Identify which cell holds the provided text, then report its [X, Y] central coordinate. 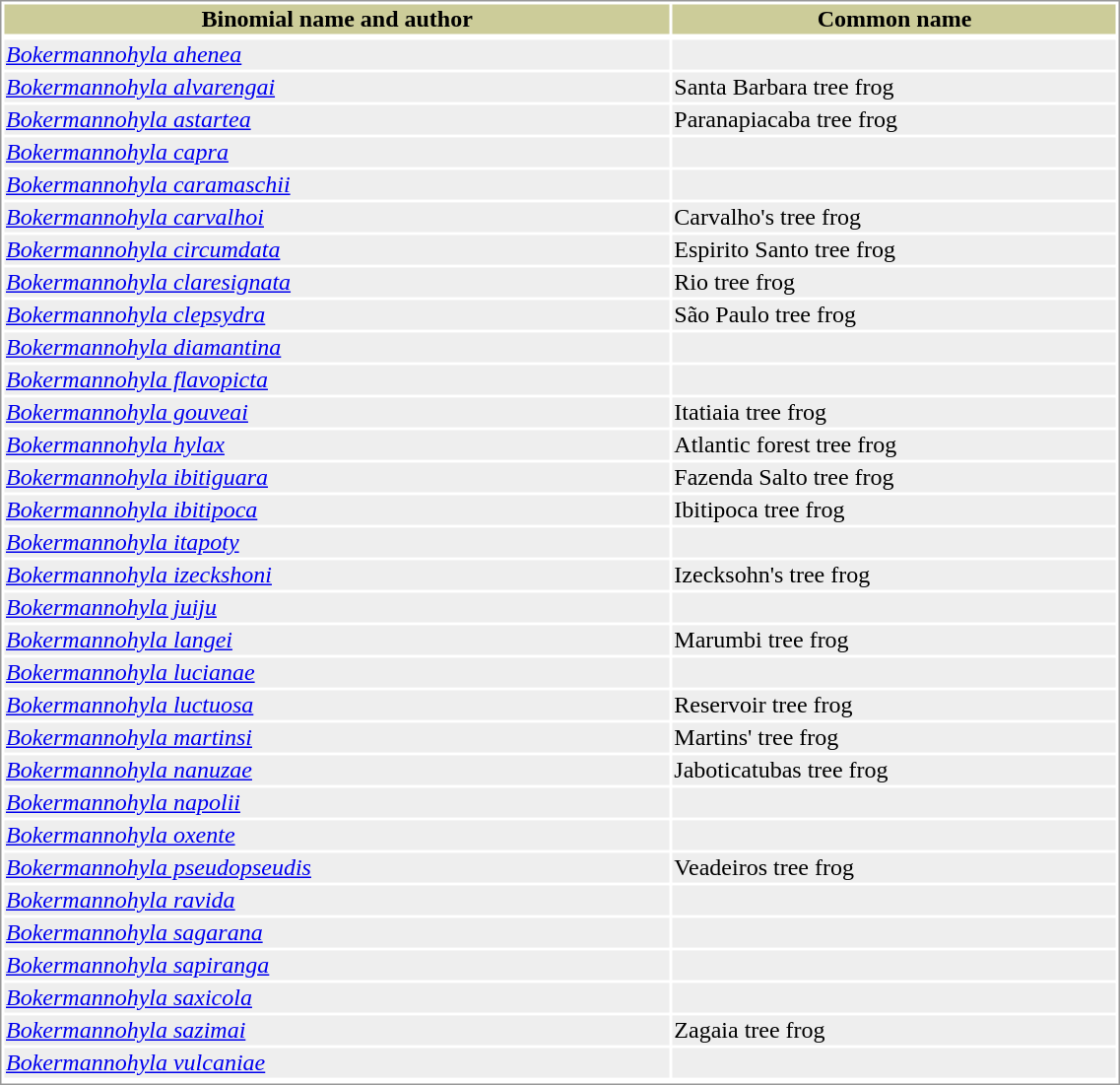
Ibitipoca tree frog [894, 509]
São Paulo tree frog [894, 314]
Bokermannohyla ravida [337, 900]
Bokermannohyla juiju [337, 608]
Izecksohn's tree frog [894, 575]
Paranapiacaba tree frog [894, 119]
Bokermannohyla gouveai [337, 413]
Bokermannohyla diamantina [337, 348]
Espirito Santo tree frog [894, 249]
Bokermannohyla ibitipoca [337, 509]
Martins' tree frog [894, 738]
Marumbi tree frog [894, 640]
Bokermannohyla nanuzae [337, 770]
Bokermannohyla martinsi [337, 738]
Bokermannohyla ahenea [337, 54]
Bokermannohyla hylax [337, 444]
Bokermannohyla ibitiguara [337, 478]
Bokermannohyla napolii [337, 803]
Zagaia tree frog [894, 1030]
Bokermannohyla carvalhoi [337, 218]
Common name [894, 19]
Bokermannohyla vulcaniae [337, 1063]
Itatiaia tree frog [894, 413]
Bokermannohyla alvarengai [337, 88]
Bokermannohyla circumdata [337, 249]
Bokermannohyla izeckshoni [337, 575]
Binomial name and author [337, 19]
Bokermannohyla caramaschii [337, 184]
Bokermannohyla clepsydra [337, 314]
Jaboticatubas tree frog [894, 770]
Bokermannohyla claresignata [337, 283]
Bokermannohyla itapoty [337, 543]
Rio tree frog [894, 283]
Bokermannohyla lucianae [337, 673]
Bokermannohyla astartea [337, 119]
Bokermannohyla flavopicta [337, 379]
Bokermannohyla luctuosa [337, 705]
Veadeiros tree frog [894, 868]
Bokermannohyla capra [337, 153]
Fazenda Salto tree frog [894, 478]
Santa Barbara tree frog [894, 88]
Bokermannohyla saxicola [337, 998]
Bokermannohyla langei [337, 640]
Bokermannohyla sazimai [337, 1030]
Bokermannohyla pseudopseudis [337, 868]
Carvalho's tree frog [894, 218]
Atlantic forest tree frog [894, 444]
Bokermannohyla oxente [337, 835]
Reservoir tree frog [894, 705]
Bokermannohyla sapiranga [337, 965]
Bokermannohyla sagarana [337, 933]
